Locate the cell with the specified text and output its (x, y) center coordinate. 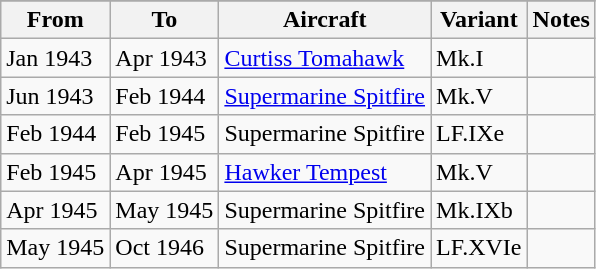
Apr 1943 (164, 58)
Oct 1946 (164, 248)
LF.XVIe (479, 248)
Hawker Tempest (325, 172)
From (56, 20)
Jan 1943 (56, 58)
Variant (479, 20)
Mk.I (479, 58)
LF.IXe (479, 134)
Mk.IXb (479, 210)
Aircraft (325, 20)
To (164, 20)
Jun 1943 (56, 96)
Curtiss Tomahawk (325, 58)
Notes (561, 20)
